Identify which cell holds the provided text, then report its [X, Y] central coordinate. 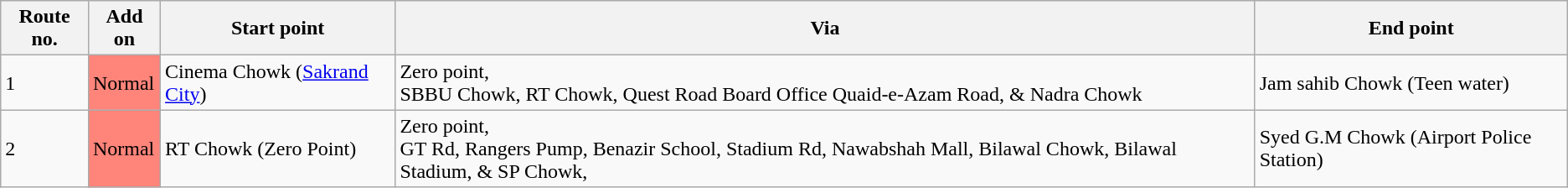
Add on [124, 29]
Cinema Chowk (Sakrand City) [278, 82]
End point [1411, 29]
Via [825, 29]
1 [45, 82]
Jam sahib Chowk (Teen water) [1411, 82]
2 [45, 149]
Zero point,SBBU Chowk, RT Chowk, Quest Road Board Office Quaid-e-Azam Road, & Nadra Chowk [825, 82]
Route no. [45, 29]
Start point [278, 29]
RT Chowk (Zero Point) [278, 149]
Syed G.M Chowk (Airport Police Station) [1411, 149]
Zero point,GT Rd, Rangers Pump, Benazir School, Stadium Rd, Nawabshah Mall, Bilawal Chowk, Bilawal Stadium, & SP Chowk, [825, 149]
